Scan for the cell matching the given text and deliver its (X, Y) coordinate at center. 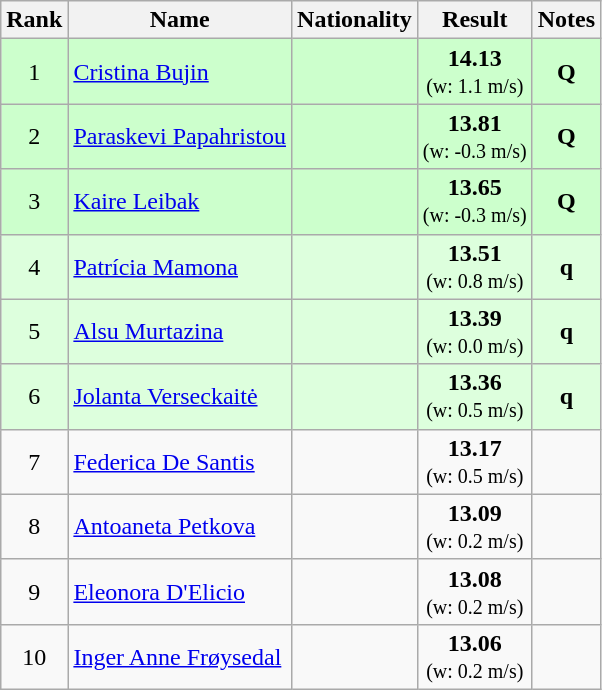
13.81(w: -0.3 m/s) (474, 136)
Nationality (355, 20)
14.13(w: 1.1 m/s) (474, 72)
13.08(w: 0.2 m/s) (474, 592)
Alsu Murtazina (180, 332)
10 (34, 656)
Notes (566, 20)
8 (34, 526)
Rank (34, 20)
Inger Anne Frøysedal (180, 656)
2 (34, 136)
6 (34, 396)
Paraskevi Papahristou (180, 136)
4 (34, 266)
Result (474, 20)
Name (180, 20)
13.06(w: 0.2 m/s) (474, 656)
Antoaneta Petkova (180, 526)
Kaire Leibak (180, 202)
13.51(w: 0.8 m/s) (474, 266)
13.39(w: 0.0 m/s) (474, 332)
Federica De Santis (180, 462)
13.09(w: 0.2 m/s) (474, 526)
Jolanta Verseckaitė (180, 396)
3 (34, 202)
7 (34, 462)
Patrícia Mamona (180, 266)
9 (34, 592)
Cristina Bujin (180, 72)
13.17(w: 0.5 m/s) (474, 462)
1 (34, 72)
13.65(w: -0.3 m/s) (474, 202)
5 (34, 332)
Eleonora D'Elicio (180, 592)
13.36(w: 0.5 m/s) (474, 396)
